Output the (x, y) coordinate of the center of the cell containing the given text.  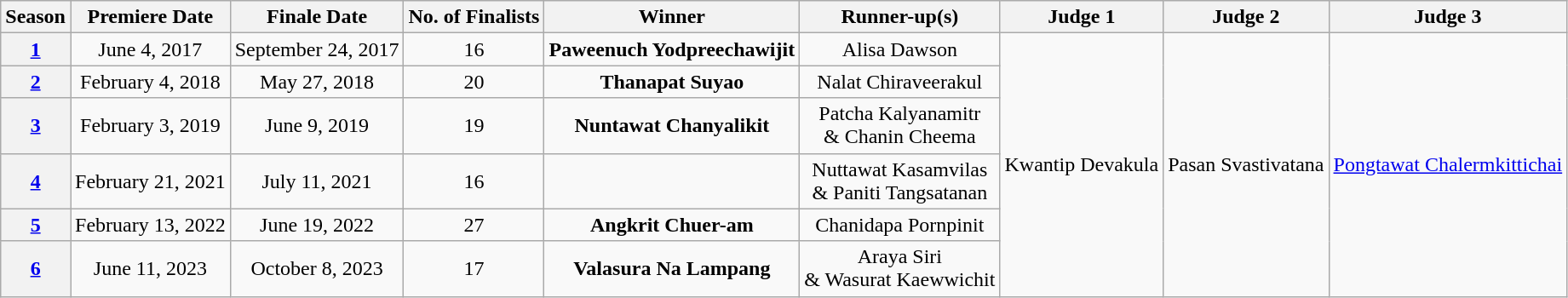
Judge 3 (1448, 17)
February 21, 2021 (150, 181)
Nalat Chiraveerakul (899, 82)
Valasura Na Lampang (672, 269)
Premiere Date (150, 17)
Angkrit Chuer-am (672, 225)
20 (474, 82)
27 (474, 225)
Pasan Svastivatana (1246, 165)
May 27, 2018 (317, 82)
19 (474, 126)
Judge 1 (1082, 17)
February 13, 2022 (150, 225)
Patcha Kalyanamitr & Chanin Cheema (899, 126)
Alisa Dawson (899, 49)
Chanidapa Pornpinit (899, 225)
Finale Date (317, 17)
2 (36, 82)
Nuttawat Kasamvilas & Paniti Tangsatanan (899, 181)
3 (36, 126)
Paweenuch Yodpreechawijit (672, 49)
Judge 2 (1246, 17)
17 (474, 269)
4 (36, 181)
Winner (672, 17)
October 8, 2023 (317, 269)
No. of Finalists (474, 17)
Season (36, 17)
February 4, 2018 (150, 82)
Araya Siri & Wasurat Kaewwichit (899, 269)
Kwantip Devakula (1082, 165)
1 (36, 49)
Runner-up(s) (899, 17)
Thanapat Suyao (672, 82)
6 (36, 269)
Nuntawat Chanyalikit (672, 126)
June 9, 2019 (317, 126)
June 11, 2023 (150, 269)
September 24, 2017 (317, 49)
5 (36, 225)
July 11, 2021 (317, 181)
February 3, 2019 (150, 126)
June 19, 2022 (317, 225)
Pongtawat Chalermkittichai (1448, 165)
June 4, 2017 (150, 49)
